Pinpoint the cell where the given text exists, returning its (x, y) midpoint coordinate. 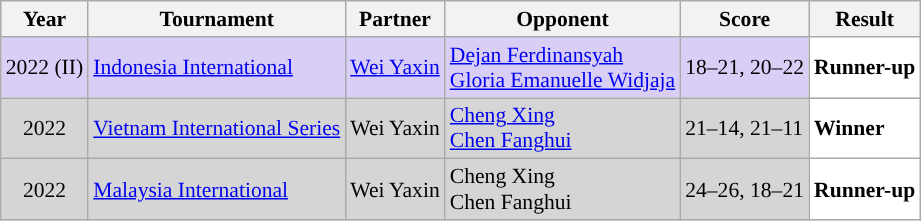
21–14, 21–11 (744, 128)
Vietnam International Series (216, 128)
24–26, 18–21 (744, 190)
Result (864, 19)
2022 (II) (44, 68)
Year (44, 19)
Winner (864, 128)
Malaysia International (216, 190)
Dejan Ferdinansyah Gloria Emanuelle Widjaja (562, 68)
Partner (395, 19)
18–21, 20–22 (744, 68)
Score (744, 19)
Tournament (216, 19)
Opponent (562, 19)
Indonesia International (216, 68)
